Return [X, Y] of the center of cell containing provided text 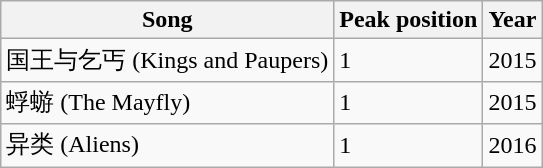
异类 (Aliens) [168, 146]
国王与乞丐 (Kings and Paupers) [168, 60]
Peak position [408, 20]
Song [168, 20]
2016 [512, 146]
Year [512, 20]
蜉蝣 (The Mayfly) [168, 102]
